Capture the cell that displays the provided text and extract its (x, y) central coordinate. 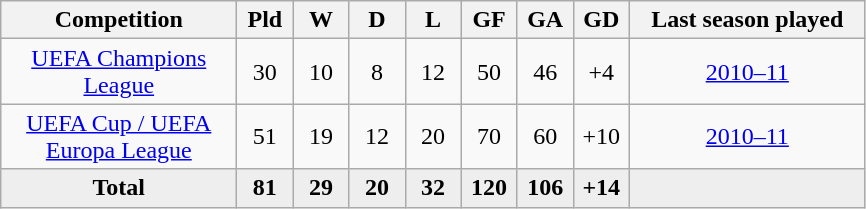
UEFA Champions League (119, 72)
UEFA Cup / UEFA Europa League (119, 136)
GF (489, 20)
81 (265, 188)
+4 (601, 72)
L (433, 20)
W (321, 20)
Competition (119, 20)
10 (321, 72)
51 (265, 136)
GD (601, 20)
Total (119, 188)
GA (545, 20)
70 (489, 136)
30 (265, 72)
8 (377, 72)
50 (489, 72)
Pld (265, 20)
120 (489, 188)
46 (545, 72)
+14 (601, 188)
D (377, 20)
19 (321, 136)
+10 (601, 136)
Last season played (747, 20)
29 (321, 188)
106 (545, 188)
60 (545, 136)
32 (433, 188)
